Identify which cell holds the provided text, then report its (X, Y) central coordinate. 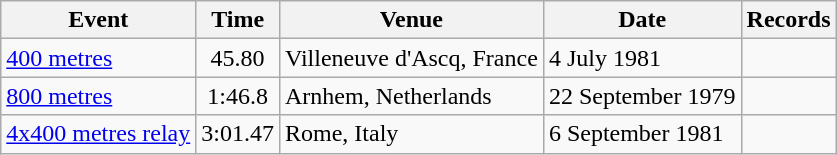
Arnhem, Netherlands (411, 96)
Villeneuve d'Ascq, France (411, 58)
Time (238, 20)
4 July 1981 (642, 58)
4x400 metres relay (98, 134)
45.80 (238, 58)
6 September 1981 (642, 134)
1:46.8 (238, 96)
Venue (411, 20)
22 September 1979 (642, 96)
400 metres (98, 58)
Records (788, 20)
Event (98, 20)
Date (642, 20)
3:01.47 (238, 134)
800 metres (98, 96)
Rome, Italy (411, 134)
